Output the [x, y] coordinate of the center of the cell containing the given text.  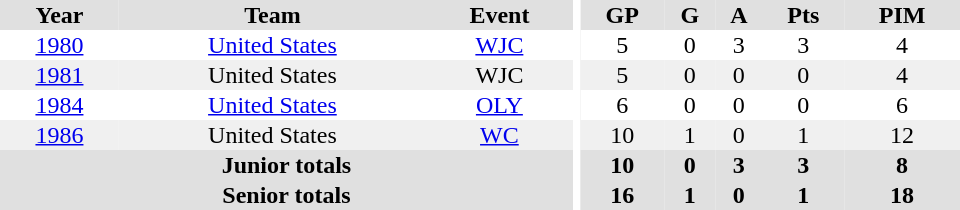
8 [902, 165]
1984 [60, 105]
16 [622, 195]
Senior totals [286, 195]
GP [622, 15]
G [690, 15]
Pts [804, 15]
A [738, 15]
12 [902, 135]
Event [500, 15]
OLY [500, 105]
WC [500, 135]
Junior totals [286, 165]
1980 [60, 45]
Year [60, 15]
Team [272, 15]
18 [902, 195]
1981 [60, 75]
PIM [902, 15]
1986 [60, 135]
